Provide the [X, Y] coordinate of the cell's center where the given text is located.  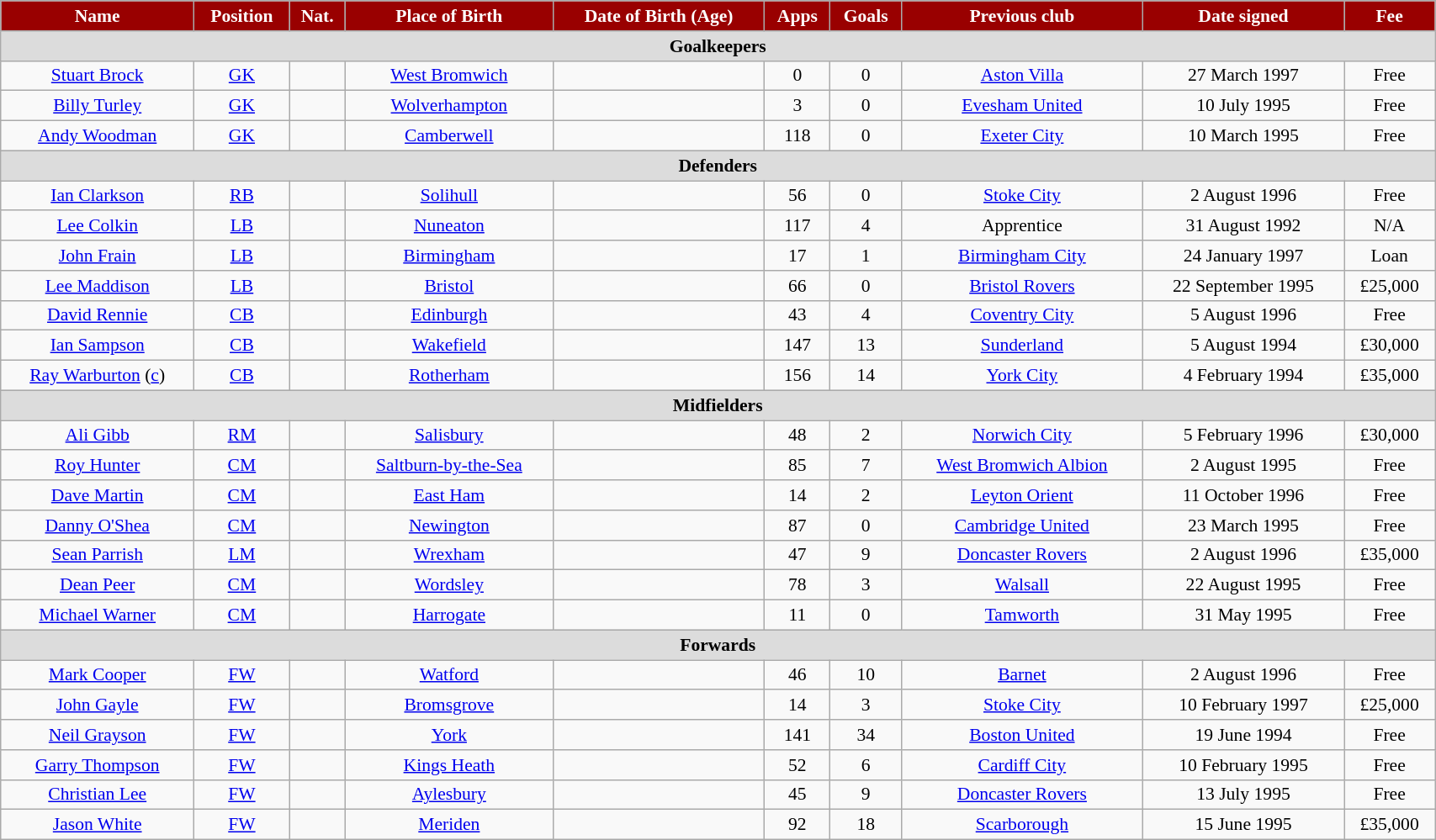
10 March 1995 [1243, 136]
Fee [1390, 16]
Nuneaton [449, 226]
Bristol [449, 286]
Wakefield [449, 346]
1 [866, 256]
13 July 1995 [1243, 795]
18 [866, 825]
24 January 1997 [1243, 256]
Birmingham [449, 256]
141 [797, 735]
Midfielders [718, 405]
Barnet [1021, 675]
Harrogate [449, 615]
23 March 1995 [1243, 526]
87 [797, 526]
David Rennie [98, 315]
Scarborough [1021, 825]
85 [797, 466]
7 [866, 466]
Position [242, 16]
Meriden [449, 825]
Previous club [1021, 16]
Garry Thompson [98, 765]
2 August 1995 [1243, 466]
Bristol Rovers [1021, 286]
5 February 1996 [1243, 436]
Nat. [317, 16]
43 [797, 315]
Ali Gibb [98, 436]
56 [797, 196]
Edinburgh [449, 315]
John Gayle [98, 705]
Boston United [1021, 735]
147 [797, 346]
Cardiff City [1021, 765]
Salisbury [449, 436]
John Frain [98, 256]
Solihull [449, 196]
Norwich City [1021, 436]
31 May 1995 [1243, 615]
19 June 1994 [1243, 735]
Roy Hunter [98, 466]
52 [797, 765]
Camberwell [449, 136]
Wolverhampton [449, 106]
Birmingham City [1021, 256]
6 [866, 765]
66 [797, 286]
11 October 1996 [1243, 495]
45 [797, 795]
Sean Parrish [98, 555]
92 [797, 825]
Billy Turley [98, 106]
Coventry City [1021, 315]
4 February 1994 [1243, 376]
Lee Colkin [98, 226]
Tamworth [1021, 615]
Mark Cooper [98, 675]
22 August 1995 [1243, 585]
156 [797, 376]
Evesham United [1021, 106]
Watford [449, 675]
13 [866, 346]
Goalkeepers [718, 46]
West Bromwich [449, 76]
Andy Woodman [98, 136]
47 [797, 555]
27 March 1997 [1243, 76]
22 September 1995 [1243, 286]
Dave Martin [98, 495]
RM [242, 436]
117 [797, 226]
Aston Villa [1021, 76]
LM [242, 555]
34 [866, 735]
York [449, 735]
East Ham [449, 495]
Loan [1390, 256]
11 [797, 615]
York City [1021, 376]
Saltburn-by-the-Sea [449, 466]
17 [797, 256]
Cambridge United [1021, 526]
Neil Grayson [98, 735]
Jason White [98, 825]
Goals [866, 16]
Leyton Orient [1021, 495]
Place of Birth [449, 16]
5 August 1994 [1243, 346]
Ian Clarkson [98, 196]
5 August 1996 [1243, 315]
Aylesbury [449, 795]
Lee Maddison [98, 286]
10 [866, 675]
Date of Birth (Age) [658, 16]
Kings Heath [449, 765]
Wrexham [449, 555]
Dean Peer [98, 585]
15 June 1995 [1243, 825]
Ray Warburton (c) [98, 376]
West Bromwich Albion [1021, 466]
Sunderland [1021, 346]
Exeter City [1021, 136]
Apprentice [1021, 226]
118 [797, 136]
46 [797, 675]
Rotherham [449, 376]
48 [797, 436]
RB [242, 196]
Christian Lee [98, 795]
Name [98, 16]
31 August 1992 [1243, 226]
Date signed [1243, 16]
Walsall [1021, 585]
Wordsley [449, 585]
Danny O'Shea [98, 526]
Defenders [718, 166]
Stuart Brock [98, 76]
Newington [449, 526]
Apps [797, 16]
10 February 1997 [1243, 705]
Michael Warner [98, 615]
78 [797, 585]
N/A [1390, 226]
Bromsgrove [449, 705]
10 July 1995 [1243, 106]
10 February 1995 [1243, 765]
Forwards [718, 645]
Ian Sampson [98, 346]
